Return the (x, y) coordinate for the center point of the cell that contains the specified text.  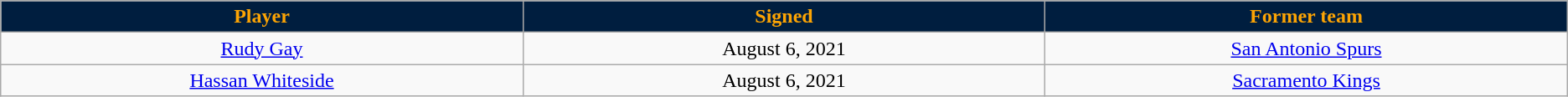
Rudy Gay (261, 48)
Signed (784, 17)
Sacramento Kings (1307, 80)
Former team (1307, 17)
Hassan Whiteside (261, 80)
Player (261, 17)
San Antonio Spurs (1307, 48)
